Extract the [X, Y] coordinate from the center of the cell holding the provided text.  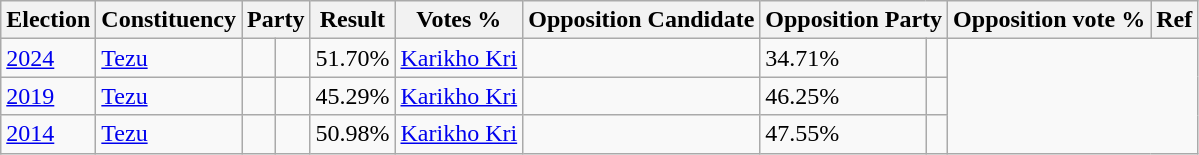
Party [276, 20]
Election [48, 20]
47.55% [843, 134]
2019 [48, 96]
Ref [1174, 20]
34.71% [843, 58]
2024 [48, 58]
51.70% [352, 58]
46.25% [843, 96]
Result [352, 20]
2014 [48, 134]
Votes % [459, 20]
50.98% [352, 134]
Constituency [169, 20]
45.29% [352, 96]
Opposition vote % [1050, 20]
Opposition Candidate [642, 20]
Opposition Party [854, 20]
